Locate the cell with the specified text and output its (X, Y) center coordinate. 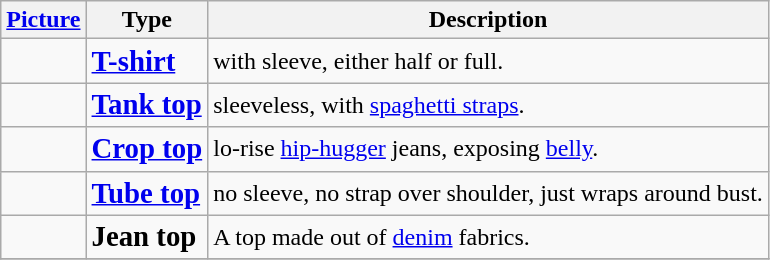
lo-rise hip-hugger jeans, exposing belly. (488, 149)
Tube top (147, 193)
Crop top (147, 149)
Jean top (147, 237)
sleeveless, with spaghetti straps. (488, 105)
Description (488, 20)
Type (147, 20)
with sleeve, either half or full. (488, 61)
no sleeve, no strap over shoulder, just wraps around bust. (488, 193)
A top made out of denim fabrics. (488, 237)
Picture (44, 20)
T-shirt (147, 61)
Tank top (147, 105)
